Locate the cell with the specified text and output its [x, y] center coordinate. 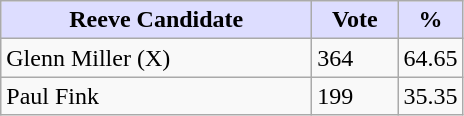
364 [355, 58]
64.65 [430, 58]
35.35 [430, 96]
% [430, 20]
Glenn Miller (X) [156, 58]
199 [355, 96]
Reeve Candidate [156, 20]
Paul Fink [156, 96]
Vote [355, 20]
